Return the (X, Y) coordinate for the center point of the cell that contains the specified text.  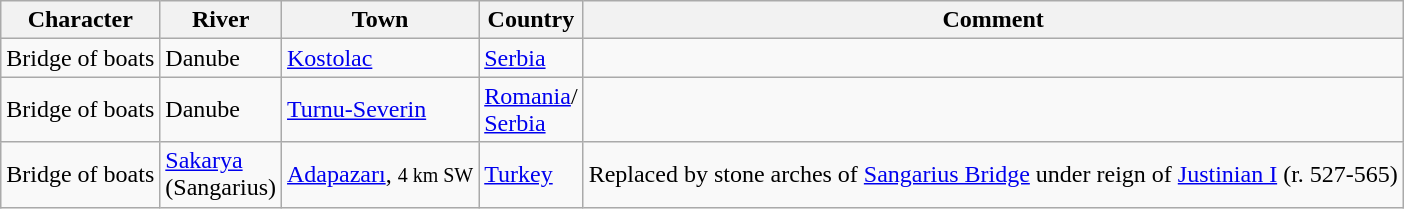
Town (380, 20)
Sakarya(Sangarius) (221, 174)
Country (531, 20)
Romania/Serbia (531, 110)
Adapazarı, 4 km SW (380, 174)
Serbia (531, 58)
River (221, 20)
Comment (993, 20)
Character (80, 20)
Turkey (531, 174)
Kostolac (380, 58)
Turnu-Severin (380, 110)
Replaced by stone arches of Sangarius Bridge under reign of Justinian I (r. 527-565) (993, 174)
